Determine the (X, Y) coordinate at the center of the cell enclosing the given text.  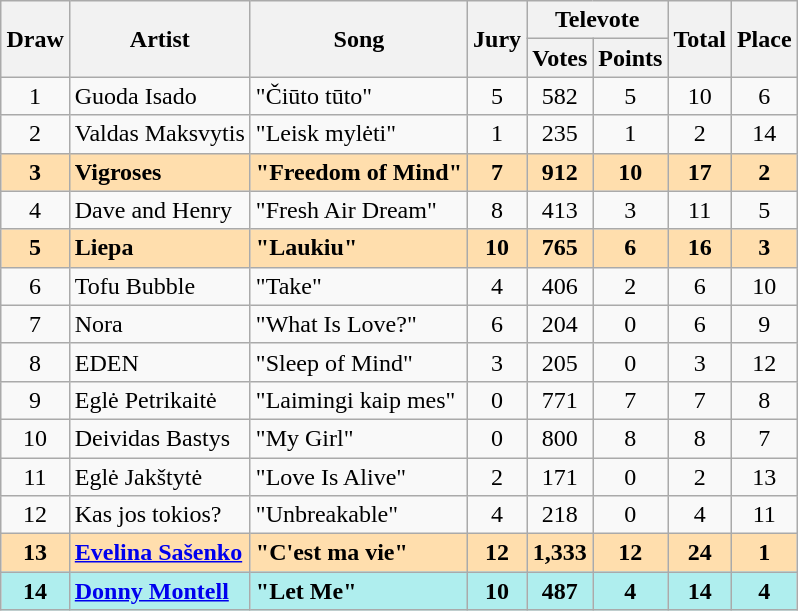
487 (560, 591)
218 (560, 515)
"My Girl" (358, 438)
EDEN (160, 362)
Nora (160, 324)
406 (560, 286)
Guoda Isado (160, 96)
"Laukiu" (358, 248)
Kas jos tokios? (160, 515)
Liepa (160, 248)
171 (560, 477)
582 (560, 96)
800 (560, 438)
"Love Is Alive" (358, 477)
Jury (498, 39)
Valdas Maksvytis (160, 134)
"Freedom of Mind" (358, 172)
"C'est ma vie" (358, 553)
"Fresh Air Dream" (358, 210)
"Čiūto tūto" (358, 96)
Votes (560, 58)
204 (560, 324)
"Leisk mylėti" (358, 134)
Points (630, 58)
"What Is Love?" (358, 324)
Song (358, 39)
"Laimingi kaip mes" (358, 400)
Televote (598, 20)
765 (560, 248)
205 (560, 362)
Eglė Jakštytė (160, 477)
"Take" (358, 286)
24 (700, 553)
Donny Montell (160, 591)
"Let Me" (358, 591)
Eglė Petrikaitė (160, 400)
Artist (160, 39)
"Sleep of Mind" (358, 362)
771 (560, 400)
Draw (35, 39)
16 (700, 248)
Deividas Bastys (160, 438)
17 (700, 172)
1,333 (560, 553)
Tofu Bubble (160, 286)
Vigroses (160, 172)
Total (700, 39)
413 (560, 210)
Place (764, 39)
912 (560, 172)
"Unbreakable" (358, 515)
Dave and Henry (160, 210)
Evelina Sašenko (160, 553)
235 (560, 134)
